Capture the cell that displays the provided text and extract its (x, y) central coordinate. 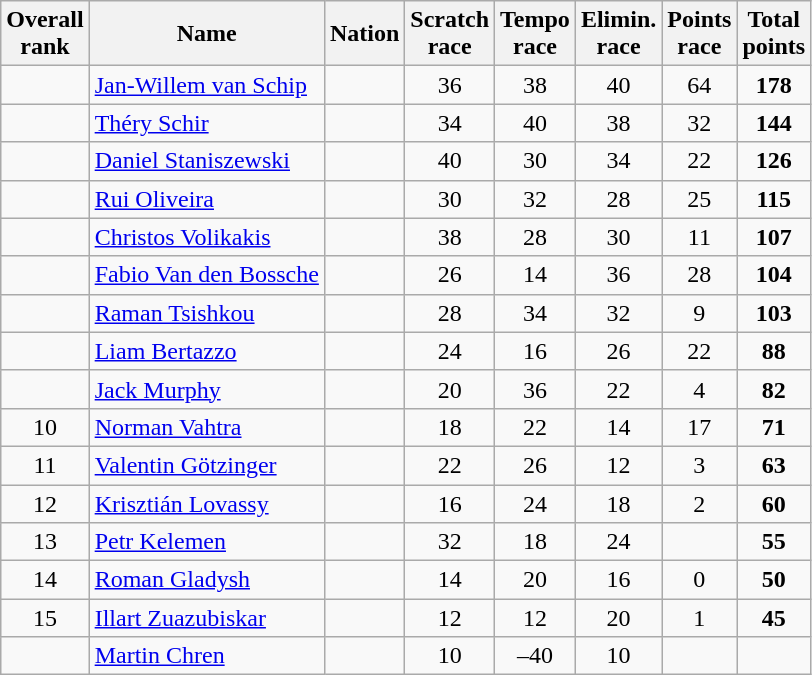
63 (774, 465)
3 (700, 465)
Liam Bertazzo (206, 351)
Krisztián Lovassy (206, 503)
Raman Tsishkou (206, 313)
88 (774, 351)
Overallrank (45, 34)
Nation (364, 34)
178 (774, 85)
115 (774, 199)
Elimin.race (618, 34)
9 (700, 313)
104 (774, 275)
2 (700, 503)
60 (774, 503)
Temporace (536, 34)
50 (774, 580)
Norman Vahtra (206, 427)
Petr Kelemen (206, 542)
Valentin Götzinger (206, 465)
Totalpoints (774, 34)
64 (700, 85)
71 (774, 427)
Fabio Van den Bossche (206, 275)
Daniel Staniszewski (206, 161)
Jack Murphy (206, 389)
1 (700, 618)
103 (774, 313)
45 (774, 618)
25 (700, 199)
0 (700, 580)
13 (45, 542)
107 (774, 237)
17 (700, 427)
126 (774, 161)
Jan-Willem van Schip (206, 85)
Illart Zuazubiskar (206, 618)
Scratchrace (450, 34)
Rui Oliveira (206, 199)
–40 (536, 656)
Théry Schir (206, 123)
Name (206, 34)
15 (45, 618)
Pointsrace (700, 34)
Martin Chren (206, 656)
4 (700, 389)
55 (774, 542)
144 (774, 123)
82 (774, 389)
Roman Gladysh (206, 580)
Christos Volikakis (206, 237)
